Scan for the cell matching the given text and deliver its (X, Y) coordinate at center. 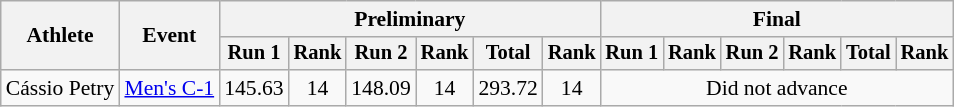
Event (169, 36)
293.72 (508, 88)
Cássio Petry (60, 88)
145.63 (254, 88)
Men's C-1 (169, 88)
Preliminary (410, 19)
148.09 (380, 88)
Did not advance (776, 88)
Athlete (60, 36)
Final (776, 19)
